Capture the cell that displays the provided text and extract its [x, y] central coordinate. 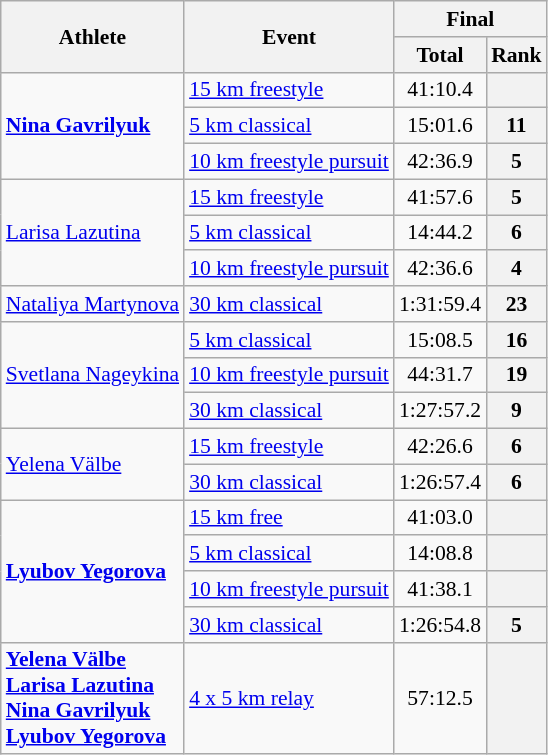
Svetlana Nageykina [92, 376]
23 [516, 304]
Event [289, 36]
1:27:57.2 [440, 411]
4 [516, 269]
41:38.1 [440, 589]
19 [516, 375]
41:10.4 [440, 90]
41:57.6 [440, 197]
1:26:54.8 [440, 625]
44:31.7 [440, 375]
1:26:57.4 [440, 482]
57:12.5 [440, 698]
4 x 5 km relay [289, 698]
16 [516, 340]
41:03.0 [440, 518]
Total [440, 55]
Yelena Välbe [92, 464]
Larisa Lazutina [92, 232]
14:08.8 [440, 554]
14:44.2 [440, 233]
Rank [516, 55]
Athlete [92, 36]
42:36.6 [440, 269]
15:08.5 [440, 340]
15:01.6 [440, 126]
15 km free [289, 518]
11 [516, 126]
9 [516, 411]
42:26.6 [440, 447]
Nina Gavrilyuk [92, 126]
Final [470, 19]
42:36.9 [440, 162]
Yelena VälbeLarisa LazutinaNina GavrilyukLyubov Yegorova [92, 698]
Lyubov Yegorova [92, 571]
1:31:59.4 [440, 304]
Nataliya Martynova [92, 304]
